Identify which cell holds the provided text, then report its (X, Y) central coordinate. 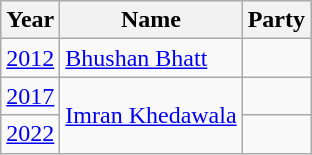
2012 (30, 58)
Year (30, 20)
Party (276, 20)
2017 (30, 96)
Imran Khedawala (151, 115)
Name (151, 20)
2022 (30, 134)
Bhushan Bhatt (151, 58)
